Return [x, y] of the center of cell containing provided text 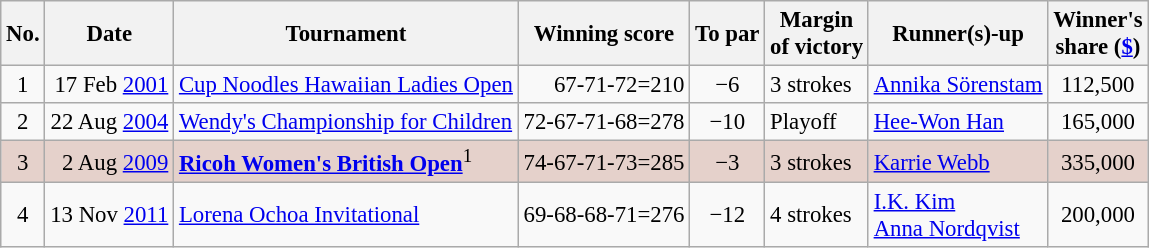
4 [23, 216]
2 Aug 2009 [110, 162]
1 [23, 85]
74-67-71-73=285 [604, 162]
17 Feb 2001 [110, 85]
3 [23, 162]
Playoff [817, 122]
4 strokes [817, 216]
−6 [728, 85]
No. [23, 34]
67-71-72=210 [604, 85]
22 Aug 2004 [110, 122]
I.K. Kim Anna Nordqvist [958, 216]
69-68-68-71=276 [604, 216]
200,000 [1098, 216]
Karrie Webb [958, 162]
To par [728, 34]
Marginof victory [817, 34]
Wendy's Championship for Children [346, 122]
Cup Noodles Hawaiian Ladies Open [346, 85]
Lorena Ochoa Invitational [346, 216]
Runner(s)-up [958, 34]
−3 [728, 162]
165,000 [1098, 122]
72-67-71-68=278 [604, 122]
335,000 [1098, 162]
Date [110, 34]
Tournament [346, 34]
Annika Sörenstam [958, 85]
112,500 [1098, 85]
−12 [728, 216]
−10 [728, 122]
Hee-Won Han [958, 122]
Winner'sshare ($) [1098, 34]
Ricoh Women's British Open1 [346, 162]
2 [23, 122]
Winning score [604, 34]
13 Nov 2011 [110, 216]
